Scan for the cell matching the given text and deliver its [X, Y] coordinate at center. 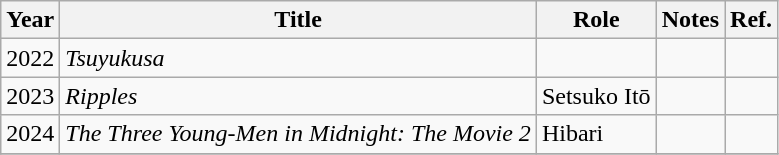
Ripples [298, 96]
The Three Young-Men in Midnight: The Movie 2 [298, 134]
Title [298, 20]
Notes [690, 20]
2022 [30, 58]
Year [30, 20]
2023 [30, 96]
Hibari [596, 134]
Ref. [752, 20]
2024 [30, 134]
Setsuko Itō [596, 96]
Role [596, 20]
Tsuyukusa [298, 58]
